For the text-containing cell, return its midpoint in (x, y) coordinate format. 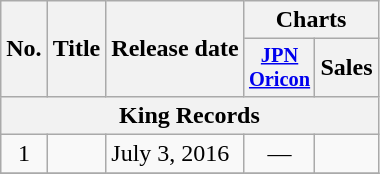
No. (24, 49)
1 (24, 154)
Sales (346, 68)
Title (76, 49)
Release date (175, 49)
— (280, 154)
Charts (311, 20)
JPNOricon (280, 68)
King Records (190, 115)
July 3, 2016 (175, 154)
